Locate the cell with the specified text and output its [X, Y] center coordinate. 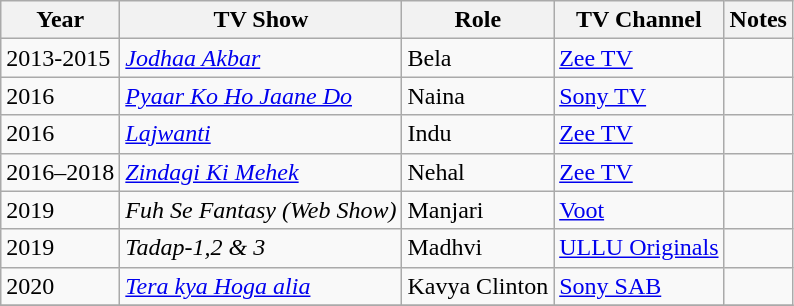
2013-2015 [60, 58]
Sony TV [639, 96]
ULLU Originals [639, 248]
TV Channel [639, 20]
Indu [478, 134]
2020 [60, 286]
Year [60, 20]
Zindagi Ki Mehek [261, 172]
Tera kya Hoga alia [261, 286]
Voot [639, 210]
Madhvi [478, 248]
Lajwanti [261, 134]
Bela [478, 58]
2016–2018 [60, 172]
Fuh Se Fantasy (Web Show) [261, 210]
Nehal [478, 172]
Tadap-1,2 & 3 [261, 248]
Role [478, 20]
Pyaar Ko Ho Jaane Do [261, 96]
Sony SAB [639, 286]
Manjari [478, 210]
TV Show [261, 20]
Kavya Clinton [478, 286]
Jodhaa Akbar [261, 58]
Notes [758, 20]
Naina [478, 96]
